Find where the given text appears and provide that cell's center as [x, y] coordinate. 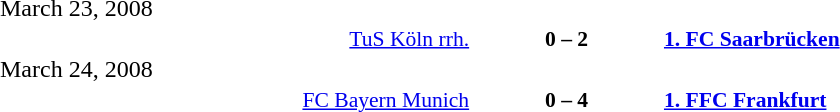
0 – 2 [566, 38]
